Detect which cell encompasses the target text, then output its [x, y] center coordinate. 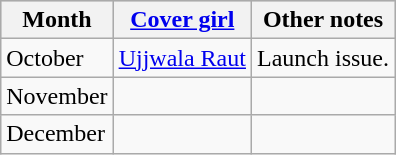
Launch issue. [322, 58]
Cover girl [182, 20]
October [57, 58]
December [57, 134]
Ujjwala Raut [182, 58]
November [57, 96]
Month [57, 20]
Other notes [322, 20]
